Provide the (x, y) coordinate of the cell's center where the given text is located.  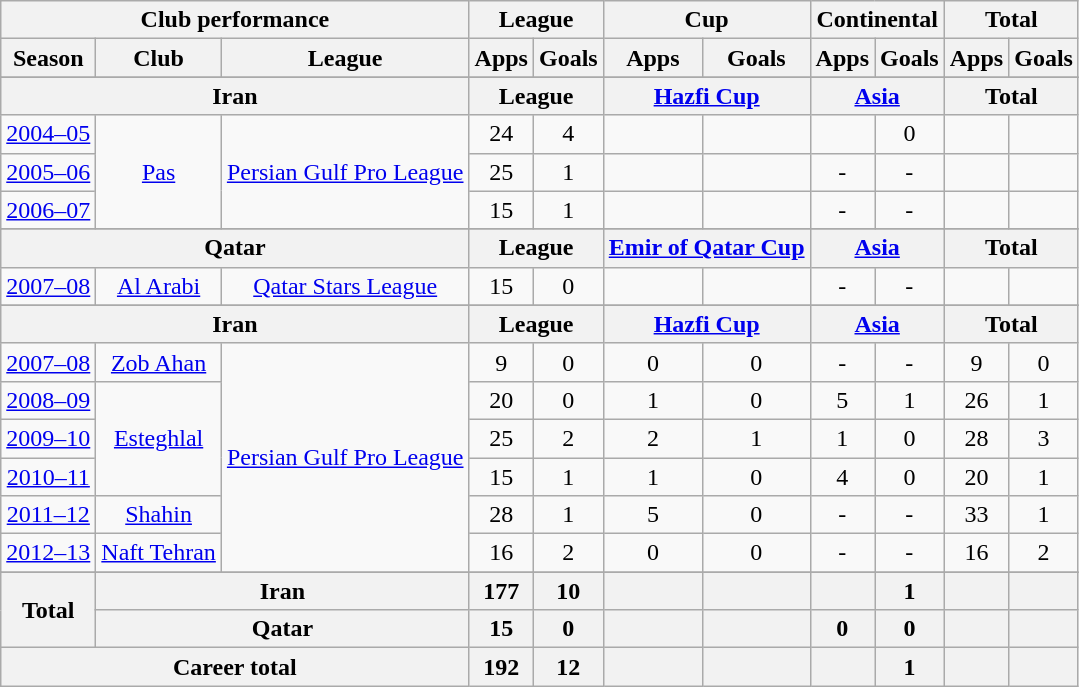
24 (501, 134)
2011–12 (48, 515)
Shahin (159, 515)
192 (501, 667)
Emir of Qatar Cup (706, 248)
3 (1044, 438)
Club (159, 58)
Esteghlal (159, 438)
33 (976, 515)
2005–06 (48, 172)
2006–07 (48, 210)
Naft Tehran (159, 553)
Career total (235, 667)
2009–10 (48, 438)
Season (48, 58)
Qatar Stars League (345, 286)
2012–13 (48, 553)
Pas (159, 172)
2004–05 (48, 134)
12 (568, 667)
Continental (877, 20)
177 (501, 591)
2008–09 (48, 400)
10 (568, 591)
Cup (706, 20)
Zob Ahan (159, 362)
2010–11 (48, 477)
26 (976, 400)
Club performance (235, 20)
Al Arabi (159, 286)
